Detect which cell encompasses the target text, then output its (X, Y) center coordinate. 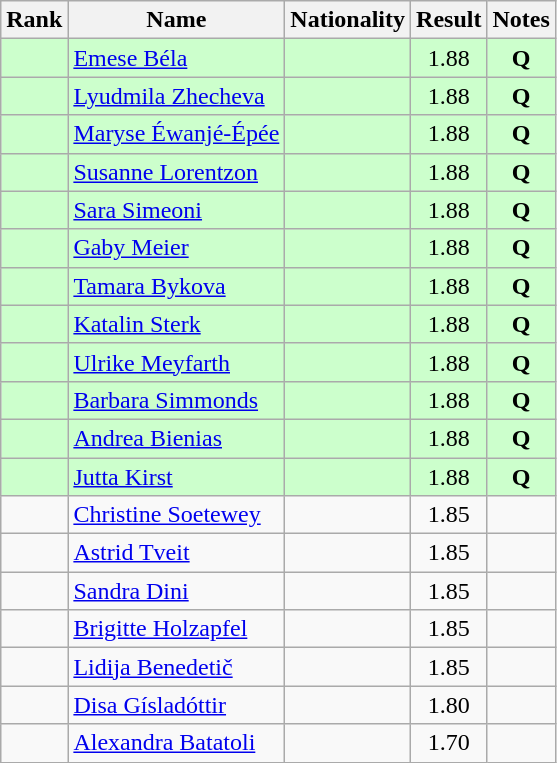
Tamara Bykova (176, 286)
Name (176, 20)
Emese Béla (176, 58)
Astrid Tveit (176, 553)
Disa Gísladóttir (176, 705)
1.80 (449, 705)
Christine Soetewey (176, 515)
Brigitte Holzapfel (176, 629)
Rank (34, 20)
Sandra Dini (176, 591)
Katalin Sterk (176, 324)
Nationality (348, 20)
Barbara Simmonds (176, 400)
Susanne Lorentzon (176, 172)
Ulrike Meyfarth (176, 362)
Jutta Kirst (176, 477)
Gaby Meier (176, 248)
Notes (521, 20)
Andrea Bienias (176, 438)
Maryse Éwanjé-Épée (176, 134)
1.70 (449, 743)
Result (449, 20)
Lidija Benedetič (176, 667)
Sara Simeoni (176, 210)
Lyudmila Zhecheva (176, 96)
Alexandra Batatoli (176, 743)
